Return [x, y] of the center of cell containing provided text 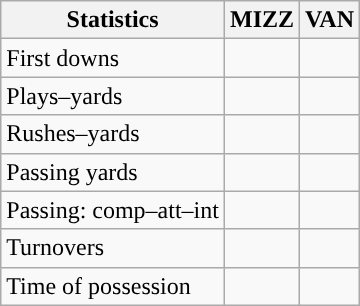
Time of possession [113, 286]
Turnovers [113, 248]
Statistics [113, 20]
Plays–yards [113, 96]
VAN [330, 20]
Rushes–yards [113, 134]
Passing yards [113, 172]
Passing: comp–att–int [113, 210]
First downs [113, 58]
MIZZ [262, 20]
